Return (X, Y) of the center of cell containing provided text 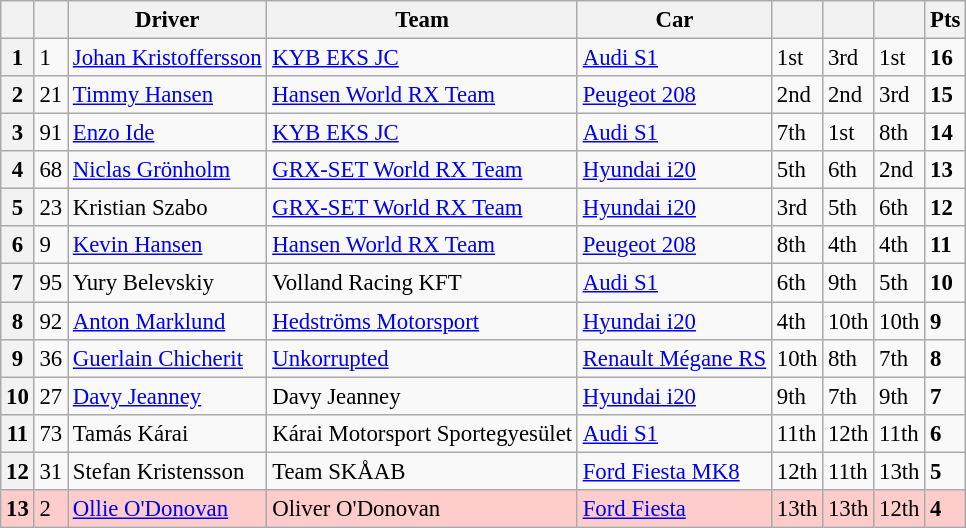
Yury Belevskiy (168, 283)
92 (50, 321)
Car (674, 20)
Stefan Kristensson (168, 471)
16 (946, 58)
Renault Mégane RS (674, 358)
Tamás Kárai (168, 433)
Guerlain Chicherit (168, 358)
95 (50, 283)
15 (946, 95)
68 (50, 170)
23 (50, 208)
Unkorrupted (422, 358)
36 (50, 358)
73 (50, 433)
Team (422, 20)
21 (50, 95)
Volland Racing KFT (422, 283)
Enzo Ide (168, 133)
Hedströms Motorsport (422, 321)
Ford Fiesta MK8 (674, 471)
Oliver O'Donovan (422, 509)
14 (946, 133)
91 (50, 133)
Driver (168, 20)
Timmy Hansen (168, 95)
Kristian Szabo (168, 208)
Team SKÅAB (422, 471)
Ollie O'Donovan (168, 509)
Johan Kristoffersson (168, 58)
Niclas Grönholm (168, 170)
3 (18, 133)
Anton Marklund (168, 321)
31 (50, 471)
Ford Fiesta (674, 509)
Kevin Hansen (168, 245)
Pts (946, 20)
Kárai Motorsport Sportegyesület (422, 433)
27 (50, 396)
